Locate the cell with the specified text and output its (X, Y) center coordinate. 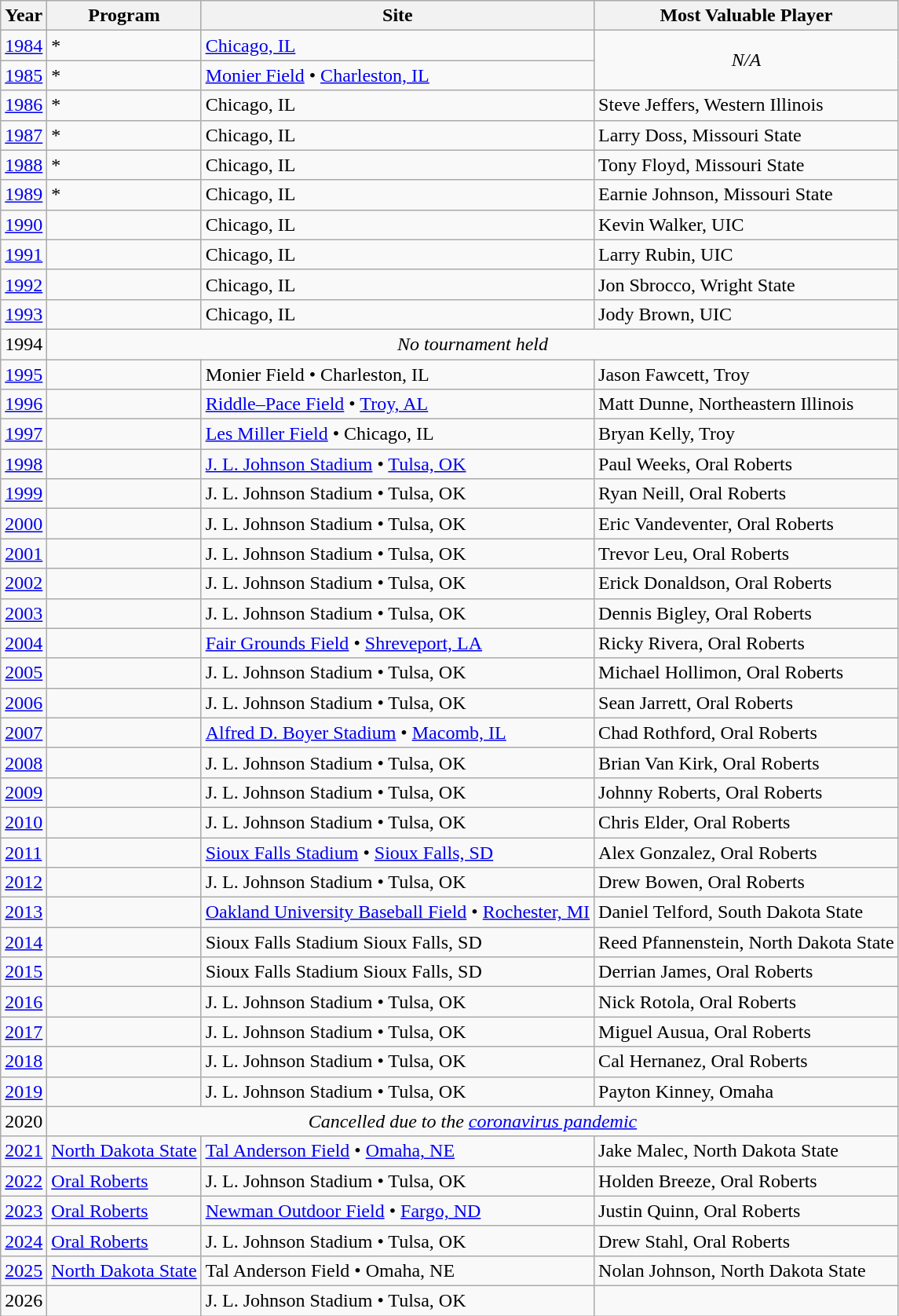
2026 (24, 1300)
2024 (24, 1241)
1993 (24, 314)
Miguel Ausua, Oral Roberts (747, 1032)
2004 (24, 643)
Michael Hollimon, Oral Roberts (747, 673)
Program (124, 16)
2006 (24, 703)
Cancelled due to the coronavirus pandemic (473, 1121)
Derrian James, Oral Roberts (747, 972)
Eric Vandeventer, Oral Roberts (747, 524)
2020 (24, 1121)
Tony Floyd, Missouri State (747, 165)
Les Miller Field • Chicago, IL (397, 434)
Chad Rothford, Oral Roberts (747, 733)
Most Valuable Player (747, 16)
Daniel Telford, South Dakota State (747, 912)
1994 (24, 344)
1989 (24, 195)
1986 (24, 105)
Site (397, 16)
Kevin Walker, UIC (747, 225)
Ryan Neill, Oral Roberts (747, 494)
2023 (24, 1211)
2007 (24, 733)
1992 (24, 284)
1987 (24, 135)
Nolan Johnson, North Dakota State (747, 1270)
Riddle–Pace Field • Troy, AL (397, 404)
2013 (24, 912)
2005 (24, 673)
2018 (24, 1062)
2003 (24, 613)
2019 (24, 1091)
Alex Gonzalez, Oral Roberts (747, 852)
2010 (24, 822)
1988 (24, 165)
2025 (24, 1270)
Larry Doss, Missouri State (747, 135)
Paul Weeks, Oral Roberts (747, 464)
Drew Stahl, Oral Roberts (747, 1241)
2015 (24, 972)
2001 (24, 554)
Larry Rubin, UIC (747, 254)
Jake Malec, North Dakota State (747, 1151)
2000 (24, 524)
Justin Quinn, Oral Roberts (747, 1211)
2021 (24, 1151)
Dennis Bigley, Oral Roberts (747, 613)
1999 (24, 494)
2014 (24, 942)
Nick Rotola, Oral Roberts (747, 1002)
1984 (24, 46)
Matt Dunne, Northeastern Illinois (747, 404)
1991 (24, 254)
2012 (24, 883)
1996 (24, 404)
Reed Pfannenstein, North Dakota State (747, 942)
2008 (24, 762)
Newman Outdoor Field • Fargo, ND (397, 1211)
Cal Hernanez, Oral Roberts (747, 1062)
Trevor Leu, Oral Roberts (747, 554)
2022 (24, 1181)
2016 (24, 1002)
1997 (24, 434)
Jon Sbrocco, Wright State (747, 284)
Ricky Rivera, Oral Roberts (747, 643)
Drew Bowen, Oral Roberts (747, 883)
Year (24, 16)
Sean Jarrett, Oral Roberts (747, 703)
No tournament held (473, 344)
1998 (24, 464)
2011 (24, 852)
Earnie Johnson, Missouri State (747, 195)
2002 (24, 583)
Jason Fawcett, Troy (747, 375)
Alfred D. Boyer Stadium • Macomb, IL (397, 733)
Steve Jeffers, Western Illinois (747, 105)
2017 (24, 1032)
Fair Grounds Field • Shreveport, LA (397, 643)
Erick Donaldson, Oral Roberts (747, 583)
N/A (747, 60)
Payton Kinney, Omaha (747, 1091)
Jody Brown, UIC (747, 314)
Oakland University Baseball Field • Rochester, MI (397, 912)
2009 (24, 792)
Sioux Falls Stadium • Sioux Falls, SD (397, 852)
Holden Breeze, Oral Roberts (747, 1181)
Bryan Kelly, Troy (747, 434)
1995 (24, 375)
Brian Van Kirk, Oral Roberts (747, 762)
Johnny Roberts, Oral Roberts (747, 792)
1985 (24, 75)
Chris Elder, Oral Roberts (747, 822)
1990 (24, 225)
